Determine the (x, y) coordinate at the center of the cell enclosing the given text.  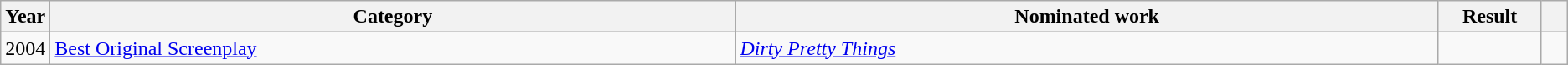
Nominated work (1087, 17)
Result (1489, 17)
Dirty Pretty Things (1087, 48)
Year (25, 17)
2004 (25, 48)
Category (393, 17)
Best Original Screenplay (393, 48)
